Find where the given text appears and provide that cell's center as (x, y) coordinate. 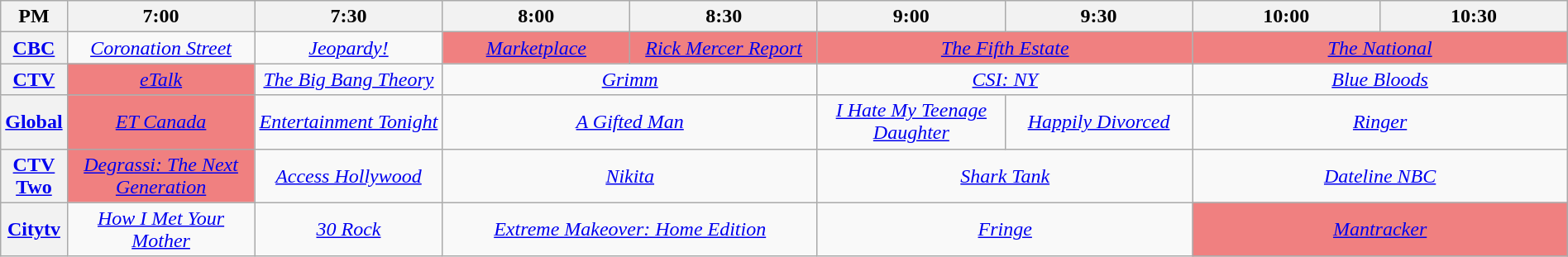
Jeopardy! (349, 48)
eTalk (160, 79)
8:30 (724, 17)
How I Met Your Mother (160, 230)
Fringe (1004, 230)
Rick Mercer Report (724, 48)
CBC (34, 48)
9:30 (1098, 17)
Entertainment Tonight (349, 122)
The Big Bang Theory (349, 79)
A Gifted Man (630, 122)
Global (34, 122)
Grimm (630, 79)
Mantracker (1379, 230)
Access Hollywood (349, 175)
CTV (34, 79)
7:30 (349, 17)
Happily Divorced (1098, 122)
Dateline NBC (1379, 175)
Degrassi: The Next Generation (160, 175)
Ringer (1379, 122)
I Hate My Teenage Daughter (911, 122)
PM (34, 17)
10:00 (1287, 17)
Marketplace (536, 48)
9:00 (911, 17)
Blue Bloods (1379, 79)
10:30 (1474, 17)
Citytv (34, 230)
CTV Two (34, 175)
Extreme Makeover: Home Edition (630, 230)
7:00 (160, 17)
CSI: NY (1004, 79)
ET Canada (160, 122)
8:00 (536, 17)
30 Rock (349, 230)
The Fifth Estate (1004, 48)
Coronation Street (160, 48)
The National (1379, 48)
Shark Tank (1004, 175)
Nikita (630, 175)
